From the cell containing the given text, extract its center point as (X, Y) coordinate. 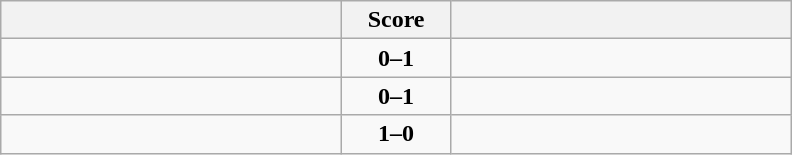
1–0 (396, 134)
Score (396, 20)
